Provide the (x, y) coordinate of the cell's center where the given text is located.  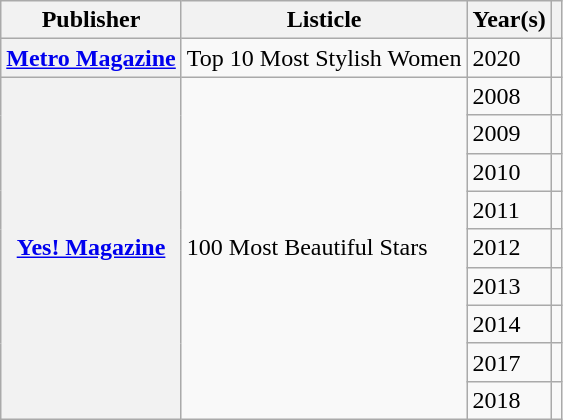
Publisher (92, 20)
2018 (509, 400)
2012 (509, 248)
2008 (509, 96)
2017 (509, 362)
Year(s) (509, 20)
2014 (509, 324)
2013 (509, 286)
2011 (509, 210)
2020 (509, 58)
2010 (509, 172)
Top 10 Most Stylish Women (324, 58)
100 Most Beautiful Stars (324, 248)
Listicle (324, 20)
2009 (509, 134)
Metro Magazine (92, 58)
Yes! Magazine (92, 248)
